Determine the [X, Y] coordinate at the center of the cell enclosing the given text.  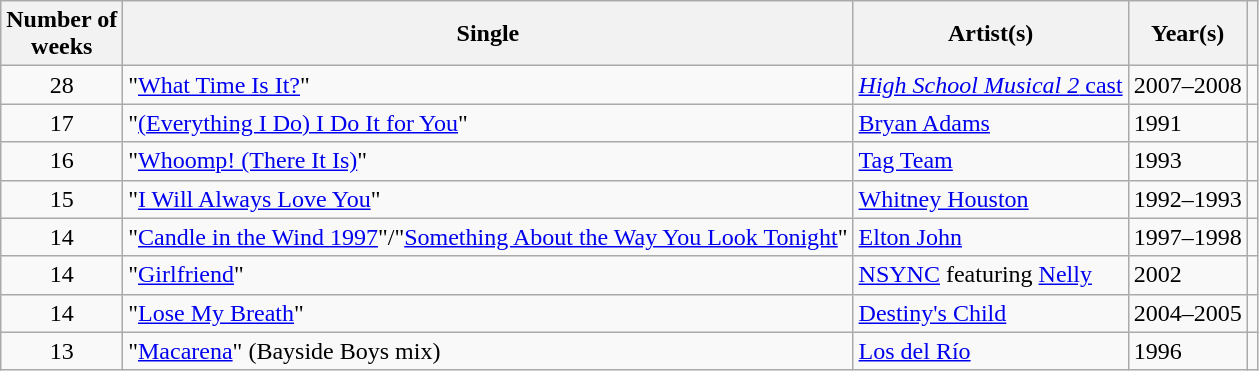
Elton John [990, 237]
Tag Team [990, 161]
"Whoomp! (There It Is)" [488, 161]
Destiny's Child [990, 313]
"Lose My Breath" [488, 313]
1997–1998 [1188, 237]
"Macarena" (Bayside Boys mix) [488, 351]
1993 [1188, 161]
High School Musical 2 cast [990, 85]
13 [62, 351]
NSYNC featuring Nelly [990, 275]
"Candle in the Wind 1997"/"Something About the Way You Look Tonight" [488, 237]
28 [62, 85]
Year(s) [1188, 34]
Whitney Houston [990, 199]
16 [62, 161]
Number of weeks [62, 34]
"What Time Is It?" [488, 85]
Single [488, 34]
Artist(s) [990, 34]
15 [62, 199]
2004–2005 [1188, 313]
2007–2008 [1188, 85]
"I Will Always Love You" [488, 199]
Los del Río [990, 351]
2002 [1188, 275]
17 [62, 123]
1996 [1188, 351]
1992–1993 [1188, 199]
Bryan Adams [990, 123]
"Girlfriend" [488, 275]
"(Everything I Do) I Do It for You" [488, 123]
1991 [1188, 123]
